Scan for the cell matching the given text and deliver its (X, Y) coordinate at center. 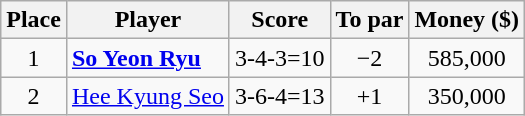
1 (34, 58)
Score (280, 20)
−2 (370, 58)
+1 (370, 96)
Place (34, 20)
So Yeon Ryu (148, 58)
3-6-4=13 (280, 96)
2 (34, 96)
585,000 (467, 58)
Hee Kyung Seo (148, 96)
To par (370, 20)
3-4-3=10 (280, 58)
Player (148, 20)
Money ($) (467, 20)
350,000 (467, 96)
